Provide the [x, y] coordinate of the cell's center where the given text is located.  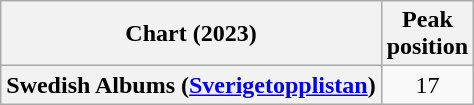
17 [427, 85]
Swedish Albums (Sverigetopplistan) [191, 85]
Peakposition [427, 34]
Chart (2023) [191, 34]
